Locate the cell with the specified text and output its [X, Y] center coordinate. 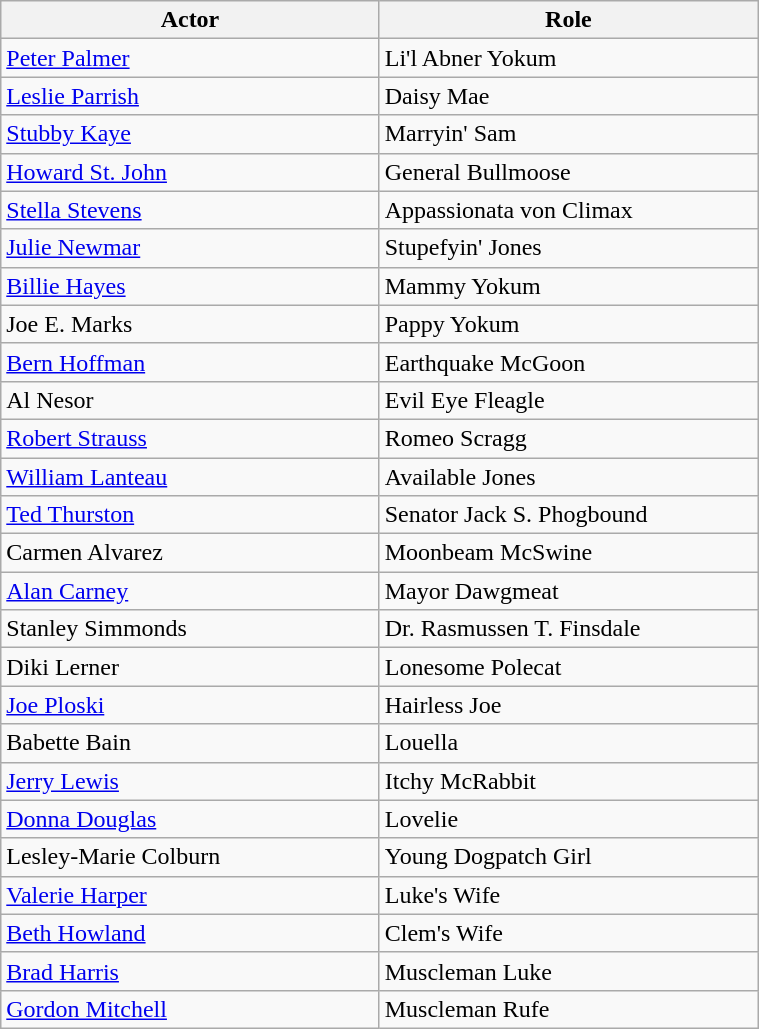
Billie Hayes [190, 286]
Howard St. John [190, 172]
Marryin' Sam [568, 134]
Diki Lerner [190, 667]
Brad Harris [190, 971]
Peter Palmer [190, 58]
Role [568, 20]
Muscleman Luke [568, 971]
Pappy Yokum [568, 324]
Stella Stevens [190, 210]
Donna Douglas [190, 819]
Joe Ploski [190, 705]
Moonbeam McSwine [568, 553]
Al Nesor [190, 400]
William Lanteau [190, 477]
Julie Newmar [190, 248]
Valerie Harper [190, 895]
Stupefyin' Jones [568, 248]
Young Dogpatch Girl [568, 857]
Stubby Kaye [190, 134]
Leslie Parrish [190, 96]
Senator Jack S. Phogbound [568, 515]
Luke's Wife [568, 895]
Hairless Joe [568, 705]
Joe E. Marks [190, 324]
Romeo Scragg [568, 438]
Earthquake McGoon [568, 362]
Gordon Mitchell [190, 1009]
General Bullmoose [568, 172]
Evil Eye Fleagle [568, 400]
Dr. Rasmussen T. Finsdale [568, 629]
Li'l Abner Yokum [568, 58]
Bern Hoffman [190, 362]
Actor [190, 20]
Clem's Wife [568, 933]
Appassionata von Climax [568, 210]
Daisy Mae [568, 96]
Mayor Dawgmeat [568, 591]
Babette Bain [190, 743]
Alan Carney [190, 591]
Itchy McRabbit [568, 781]
Lonesome Polecat [568, 667]
Lovelie [568, 819]
Available Jones [568, 477]
Jerry Lewis [190, 781]
Muscleman Rufe [568, 1009]
Louella [568, 743]
Stanley Simmonds [190, 629]
Carmen Alvarez [190, 553]
Robert Strauss [190, 438]
Ted Thurston [190, 515]
Mammy Yokum [568, 286]
Lesley-Marie Colburn [190, 857]
Beth Howland [190, 933]
